Determine the [X, Y] coordinate at the center of the cell enclosing the given text.  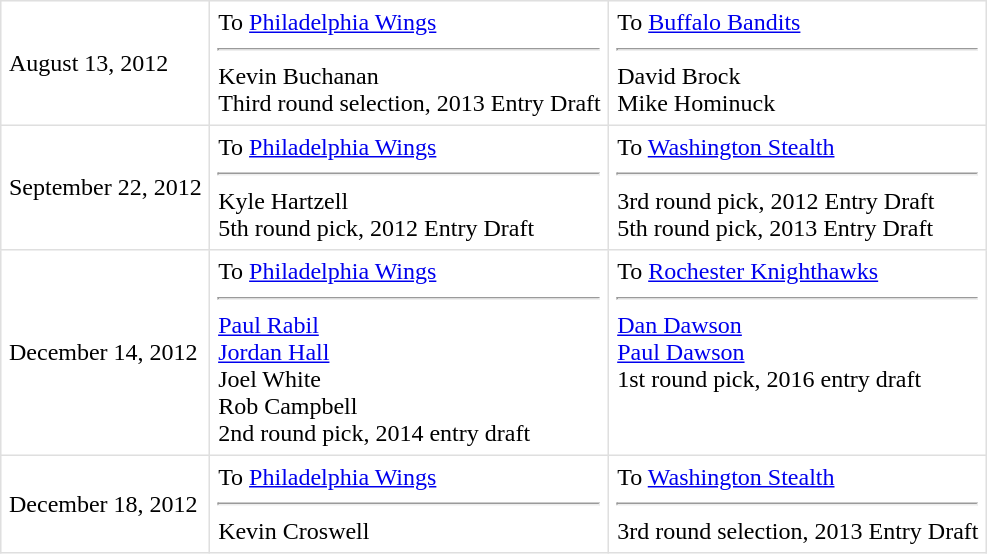
To Rochester Knighthawks Dan DawsonPaul Dawson1st round pick, 2016 entry draft [798, 353]
December 18, 2012 [106, 504]
September 22, 2012 [106, 187]
To Buffalo BanditsDavid BrockMike Hominuck [798, 63]
To Philadelphia Wings Kyle Hartzell5th round pick, 2012 Entry Draft [410, 187]
To Philadelphia Wings Paul RabilJordan HallJoel WhiteRob Campbell2nd round pick, 2014 entry draft [410, 353]
To Washington Stealth 3rd round pick, 2012 Entry Draft5th round pick, 2013 Entry Draft [798, 187]
To Philadelphia WingsKevin BuchananThird round selection, 2013 Entry Draft [410, 63]
August 13, 2012 [106, 63]
To Philadelphia Wings Kevin Croswell [410, 504]
December 14, 2012 [106, 353]
To Washington Stealth 3rd round selection, 2013 Entry Draft [798, 504]
